Return [x, y] of the center of cell containing provided text 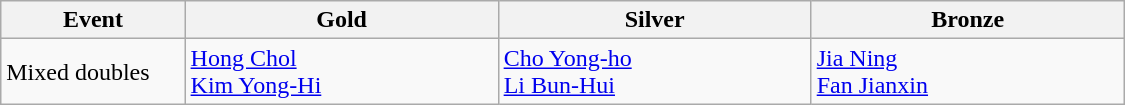
Cho Yong-ho Li Bun-Hui [654, 72]
Event [93, 20]
Bronze [968, 20]
Hong Chol Kim Yong-Hi [342, 72]
Gold [342, 20]
Silver [654, 20]
Mixed doubles [93, 72]
Jia Ning Fan Jianxin [968, 72]
